From the cell containing the given text, extract its center point as (X, Y) coordinate. 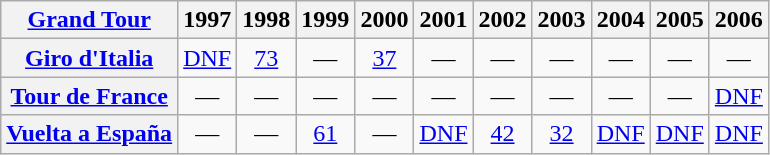
2003 (562, 20)
37 (384, 58)
1998 (266, 20)
Giro d'Italia (90, 58)
2000 (384, 20)
42 (502, 134)
1999 (326, 20)
2005 (680, 20)
2004 (620, 20)
2001 (444, 20)
Grand Tour (90, 20)
Tour de France (90, 96)
2006 (738, 20)
1997 (208, 20)
73 (266, 58)
61 (326, 134)
Vuelta a España (90, 134)
2002 (502, 20)
32 (562, 134)
